Return (X, Y) of the center of cell containing provided text 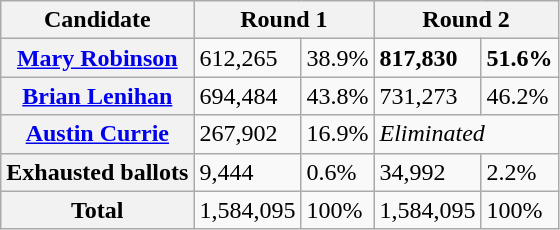
34,992 (428, 172)
694,484 (248, 96)
Total (98, 210)
0.6% (338, 172)
51.6% (520, 58)
16.9% (338, 134)
2.2% (520, 172)
612,265 (248, 58)
731,273 (428, 96)
267,902 (248, 134)
Austin Currie (98, 134)
46.2% (520, 96)
Eliminated (466, 134)
817,830 (428, 58)
Brian Lenihan (98, 96)
38.9% (338, 58)
Mary Robinson (98, 58)
43.8% (338, 96)
Candidate (98, 20)
Round 1 (284, 20)
Exhausted ballots (98, 172)
Round 2 (466, 20)
9,444 (248, 172)
